Detect which cell encompasses the target text, then output its [X, Y] center coordinate. 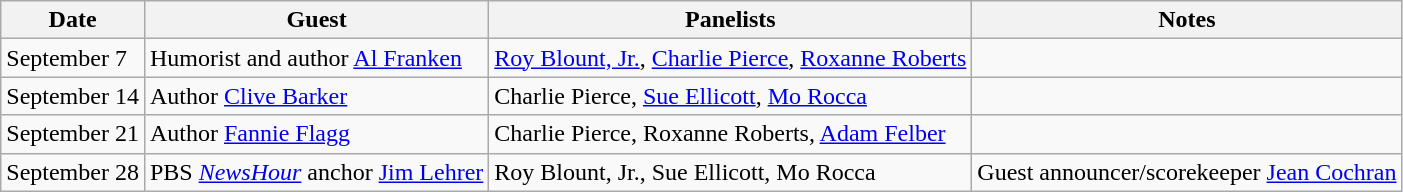
Roy Blount, Jr., Charlie Pierce, Roxanne Roberts [730, 58]
September 7 [73, 58]
September 28 [73, 172]
September 21 [73, 134]
Author Clive Barker [316, 96]
Panelists [730, 20]
Charlie Pierce, Roxanne Roberts, Adam Felber [730, 134]
Guest announcer/scorekeeper Jean Cochran [1187, 172]
Charlie Pierce, Sue Ellicott, Mo Rocca [730, 96]
PBS NewsHour anchor Jim Lehrer [316, 172]
Roy Blount, Jr., Sue Ellicott, Mo Rocca [730, 172]
Humorist and author Al Franken [316, 58]
Guest [316, 20]
Notes [1187, 20]
September 14 [73, 96]
Author Fannie Flagg [316, 134]
Date [73, 20]
